Scan for the cell matching the given text and deliver its [X, Y] coordinate at center. 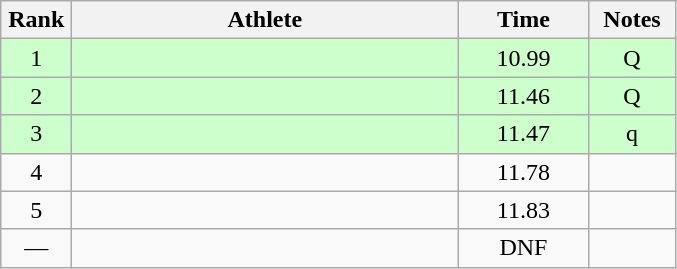
5 [36, 210]
10.99 [524, 58]
Rank [36, 20]
11.78 [524, 172]
DNF [524, 248]
Time [524, 20]
Athlete [265, 20]
— [36, 248]
2 [36, 96]
Notes [632, 20]
q [632, 134]
11.47 [524, 134]
11.83 [524, 210]
3 [36, 134]
11.46 [524, 96]
1 [36, 58]
4 [36, 172]
